Output the [X, Y] coordinate of the center of the cell containing the given text.  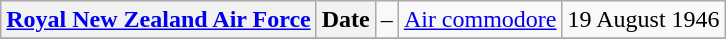
Royal New Zealand Air Force [158, 20]
– [386, 20]
Air commodore [480, 20]
19 August 1946 [644, 20]
Date [346, 20]
